For the text-containing cell, return its midpoint in (X, Y) coordinate format. 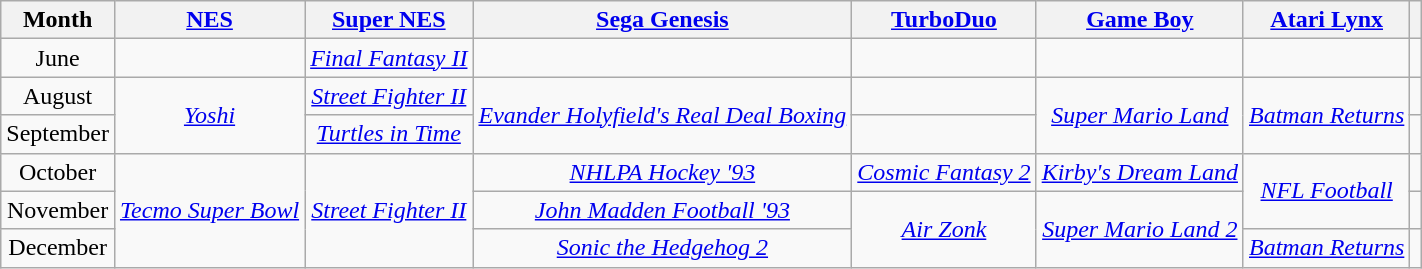
August (58, 96)
Final Fantasy II (389, 58)
Tecmo Super Bowl (209, 210)
TurboDuo (944, 20)
Sonic the Hedgehog 2 (662, 248)
Evander Holyfield's Real Deal Boxing (662, 115)
Month (58, 20)
Cosmic Fantasy 2 (944, 172)
October (58, 172)
Turtles in Time (389, 134)
Game Boy (1140, 20)
November (58, 210)
Atari Lynx (1326, 20)
Super NES (389, 20)
Super Mario Land 2 (1140, 229)
Air Zonk (944, 229)
Kirby's Dream Land (1140, 172)
NHLPA Hockey '93 (662, 172)
Sega Genesis (662, 20)
NFL Football (1326, 191)
Yoshi (209, 115)
John Madden Football '93 (662, 210)
June (58, 58)
September (58, 134)
NES (209, 20)
Super Mario Land (1140, 115)
December (58, 248)
